Identify which cell holds the provided text, then report its (x, y) central coordinate. 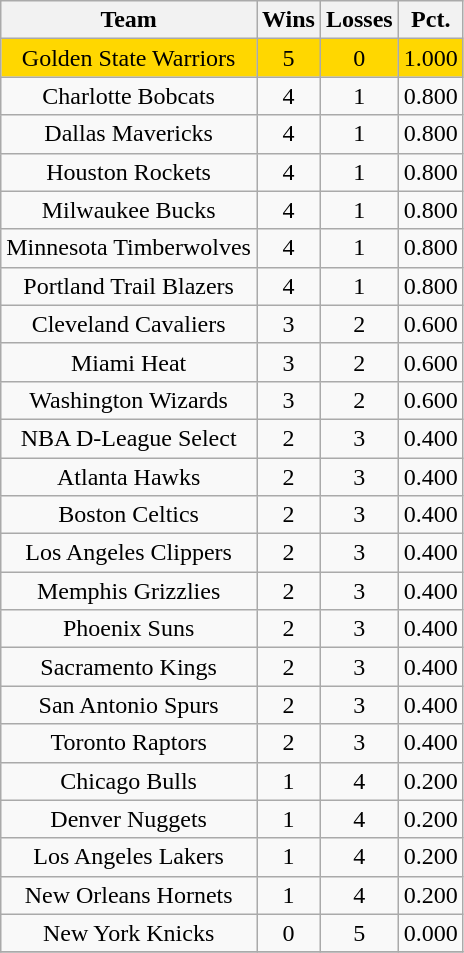
San Antonio Spurs (129, 705)
Memphis Grizzlies (129, 591)
New Orleans Hornets (129, 895)
0.000 (430, 933)
Sacramento Kings (129, 667)
Houston Rockets (129, 172)
NBA D-League Select (129, 438)
Miami Heat (129, 362)
New York Knicks (129, 933)
Golden State Warriors (129, 58)
Wins (288, 20)
Atlanta Hawks (129, 477)
Chicago Bulls (129, 781)
Losses (359, 20)
Los Angeles Lakers (129, 857)
Charlotte Bobcats (129, 96)
Cleveland Cavaliers (129, 324)
1.000 (430, 58)
Washington Wizards (129, 400)
Phoenix Suns (129, 629)
Boston Celtics (129, 515)
Pct. (430, 20)
Minnesota Timberwolves (129, 248)
Toronto Raptors (129, 743)
Denver Nuggets (129, 819)
Los Angeles Clippers (129, 553)
Milwaukee Bucks (129, 210)
Portland Trail Blazers (129, 286)
Dallas Mavericks (129, 134)
Team (129, 20)
